Detect which cell encompasses the target text, then output its [X, Y] center coordinate. 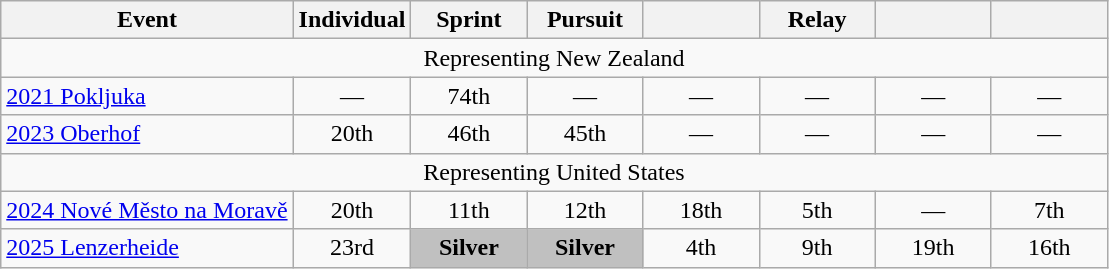
74th [469, 96]
5th [817, 210]
Event [147, 20]
45th [585, 134]
2024 Nové Město na Moravě [147, 210]
Relay [817, 20]
Sprint [469, 20]
Representing New Zealand [554, 58]
Individual [352, 20]
12th [585, 210]
16th [1049, 248]
18th [701, 210]
7th [1049, 210]
46th [469, 134]
2025 Lenzerheide [147, 248]
2023 Oberhof [147, 134]
11th [469, 210]
9th [817, 248]
23rd [352, 248]
Representing United States [554, 172]
19th [933, 248]
Pursuit [585, 20]
4th [701, 248]
2021 Pokljuka [147, 96]
